Extract the (X, Y) coordinate from the center of the cell holding the provided text.  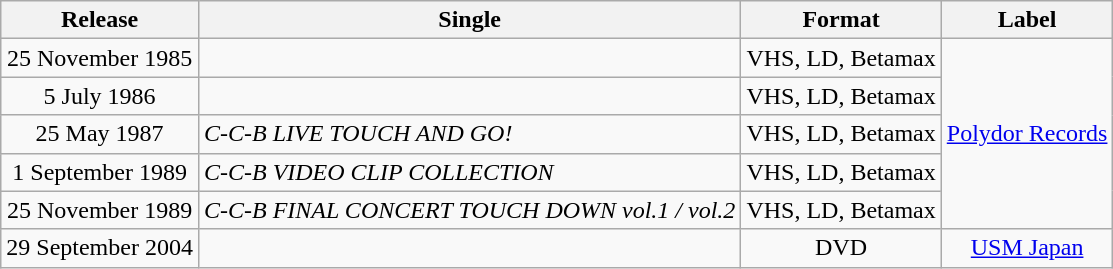
25 November 1989 (100, 210)
25 November 1985 (100, 58)
C-C-B VIDEO CLIP COLLECTION (469, 172)
USM Japan (1027, 248)
Polydor Records (1027, 134)
5 July 1986 (100, 96)
C-C-B FINAL CONCERT TOUCH DOWN vol.1 / vol.2 (469, 210)
1 September 1989 (100, 172)
DVD (841, 248)
Label (1027, 20)
25 May 1987 (100, 134)
C-C-B LIVE TOUCH AND GO! (469, 134)
29 September 2004 (100, 248)
Format (841, 20)
Single (469, 20)
Release (100, 20)
